Detect which cell encompasses the target text, then output its (X, Y) center coordinate. 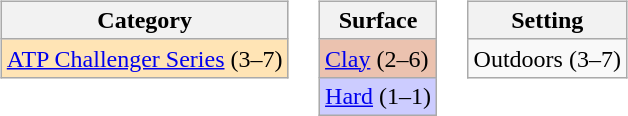
Surface (378, 20)
ATP Challenger Series (3–7) (144, 58)
Clay (2–6) (378, 58)
Category (144, 20)
Hard (1–1) (378, 96)
Setting (547, 20)
Outdoors (3–7) (547, 58)
